From the cell containing the given text, extract its center point as (X, Y) coordinate. 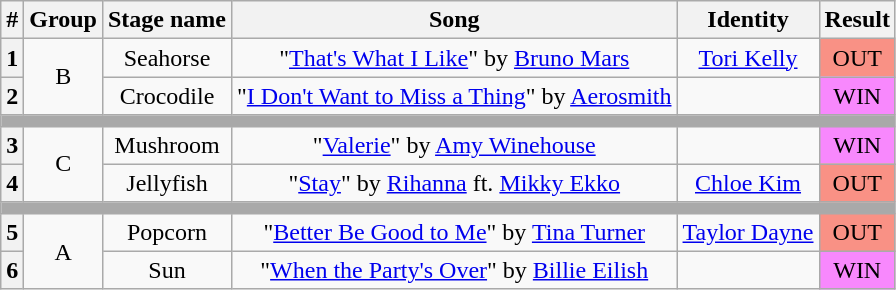
Popcorn (166, 232)
# (12, 20)
Mushroom (166, 145)
4 (12, 183)
"Valerie" by Amy Winehouse (455, 145)
Group (64, 20)
Crocodile (166, 96)
Identity (748, 20)
5 (12, 232)
Result (857, 20)
Seahorse (166, 58)
Sun (166, 270)
"Stay" by Rihanna ft. Mikky Ekko (455, 183)
"Better Be Good to Me" by Tina Turner (455, 232)
6 (12, 270)
C (64, 164)
3 (12, 145)
Taylor Dayne (748, 232)
Stage name (166, 20)
Jellyfish (166, 183)
Chloe Kim (748, 183)
B (64, 77)
Song (455, 20)
2 (12, 96)
"I Don't Want to Miss a Thing" by Aerosmith (455, 96)
1 (12, 58)
A (64, 251)
"That's What I Like" by Bruno Mars (455, 58)
"When the Party's Over" by Billie Eilish (455, 270)
Tori Kelly (748, 58)
